Provide the [X, Y] coordinate of the cell's center where the given text is located.  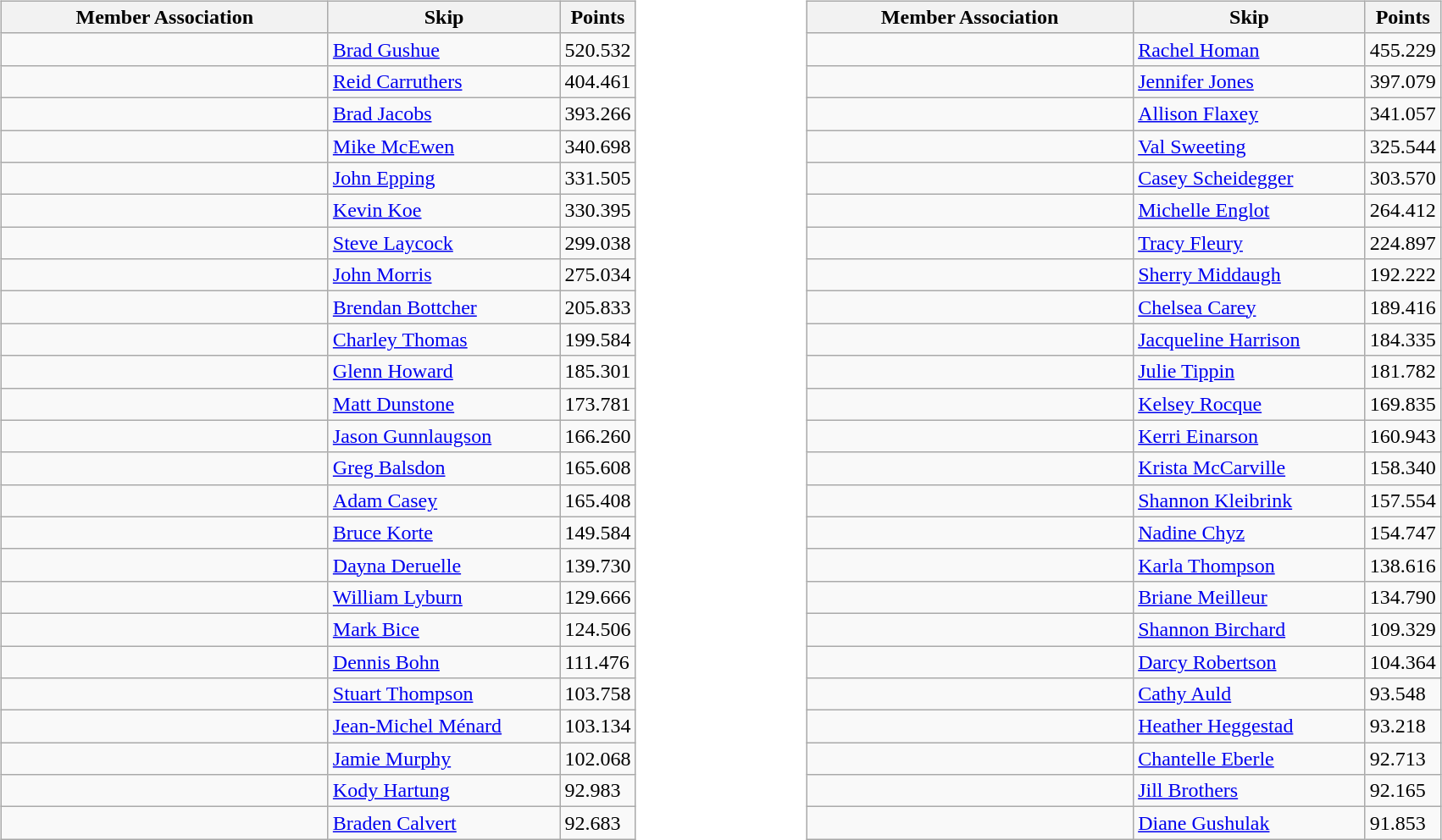
Briane Meilleur [1250, 597]
Matt Dunstone [444, 404]
John Epping [444, 179]
Krista McCarville [1250, 468]
Braden Calvert [444, 823]
Dennis Bohn [444, 661]
404.461 [598, 81]
124.506 [598, 629]
Jason Gunnlaugson [444, 436]
139.730 [598, 565]
Jamie Murphy [444, 759]
Rachel Homan [1250, 49]
Bruce Korte [444, 533]
Darcy Robertson [1250, 661]
Nadine Chyz [1250, 533]
157.554 [1403, 500]
Cathy Auld [1250, 694]
224.897 [1403, 243]
199.584 [598, 340]
92.983 [598, 791]
520.532 [598, 49]
Dayna Deruelle [444, 565]
154.747 [1403, 533]
173.781 [598, 404]
Kevin Koe [444, 211]
205.833 [598, 307]
104.364 [1403, 661]
189.416 [1403, 307]
Kody Hartung [444, 791]
Steve Laycock [444, 243]
Charley Thomas [444, 340]
165.608 [598, 468]
129.666 [598, 597]
Stuart Thompson [444, 694]
341.057 [1403, 113]
138.616 [1403, 565]
92.713 [1403, 759]
Jacqueline Harrison [1250, 340]
325.544 [1403, 146]
John Morris [444, 275]
92.683 [598, 823]
158.340 [1403, 468]
455.229 [1403, 49]
Julie Tippin [1250, 372]
Brad Gushue [444, 49]
Greg Balsdon [444, 468]
Karla Thompson [1250, 565]
92.165 [1403, 791]
Val Sweeting [1250, 146]
165.408 [598, 500]
Jennifer Jones [1250, 81]
184.335 [1403, 340]
Heather Heggestad [1250, 727]
397.079 [1403, 81]
393.266 [598, 113]
264.412 [1403, 211]
Shannon Kleibrink [1250, 500]
Diane Gushulak [1250, 823]
Glenn Howard [444, 372]
111.476 [598, 661]
331.505 [598, 179]
Chantelle Eberle [1250, 759]
169.835 [1403, 404]
149.584 [598, 533]
299.038 [598, 243]
Tracy Fleury [1250, 243]
340.698 [598, 146]
Adam Casey [444, 500]
103.134 [598, 727]
185.301 [598, 372]
192.222 [1403, 275]
160.943 [1403, 436]
109.329 [1403, 629]
134.790 [1403, 597]
Kerri Einarson [1250, 436]
Brendan Bottcher [444, 307]
166.260 [598, 436]
93.548 [1403, 694]
93.218 [1403, 727]
Chelsea Carey [1250, 307]
William Lyburn [444, 597]
Reid Carruthers [444, 81]
181.782 [1403, 372]
Mark Bice [444, 629]
Jean-Michel Ménard [444, 727]
275.034 [598, 275]
Allison Flaxey [1250, 113]
Kelsey Rocque [1250, 404]
Mike McEwen [444, 146]
330.395 [598, 211]
303.570 [1403, 179]
Brad Jacobs [444, 113]
102.068 [598, 759]
Casey Scheidegger [1250, 179]
Shannon Birchard [1250, 629]
Sherry Middaugh [1250, 275]
Michelle Englot [1250, 211]
103.758 [598, 694]
91.853 [1403, 823]
Jill Brothers [1250, 791]
